Search for the cell housing the specified text and yield its [X, Y] center coordinate. 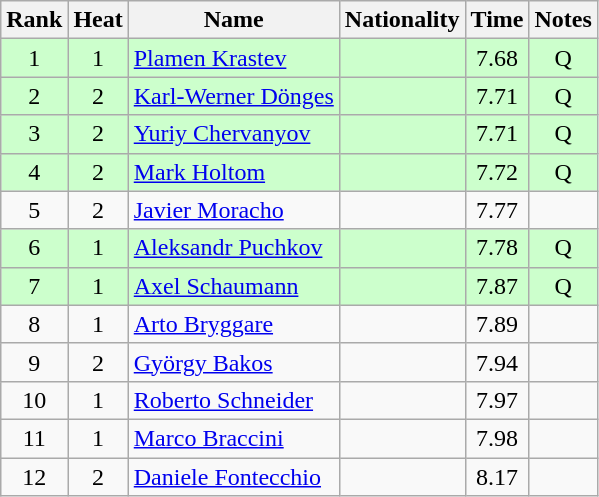
Name [234, 20]
Nationality [402, 20]
7.89 [497, 324]
Arto Bryggare [234, 324]
Rank [34, 20]
Aleksandr Puchkov [234, 248]
5 [34, 210]
Karl-Werner Dönges [234, 96]
Plamen Krastev [234, 58]
7.98 [497, 438]
Heat [98, 20]
Mark Holtom [234, 172]
7.68 [497, 58]
3 [34, 134]
6 [34, 248]
10 [34, 400]
Yuriy Chervanyov [234, 134]
7.94 [497, 362]
Daniele Fontecchio [234, 477]
7.77 [497, 210]
9 [34, 362]
7.87 [497, 286]
7.72 [497, 172]
Notes [563, 20]
Roberto Schneider [234, 400]
12 [34, 477]
Time [497, 20]
Marco Braccini [234, 438]
7.78 [497, 248]
7.97 [497, 400]
8.17 [497, 477]
Axel Schaumann [234, 286]
7 [34, 286]
Javier Moracho [234, 210]
11 [34, 438]
4 [34, 172]
8 [34, 324]
György Bakos [234, 362]
